Determine the (x, y) coordinate at the center of the cell enclosing the given text.  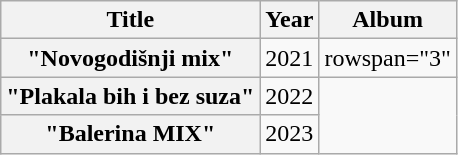
rowspan="3" (388, 58)
2021 (290, 58)
"Novogodišnji mix" (130, 58)
"Balerina MIX" (130, 134)
Album (388, 20)
Year (290, 20)
Title (130, 20)
2023 (290, 134)
2022 (290, 96)
"Plakala bih i bez suza" (130, 96)
